Output the (x, y) coordinate of the center of the cell containing the given text.  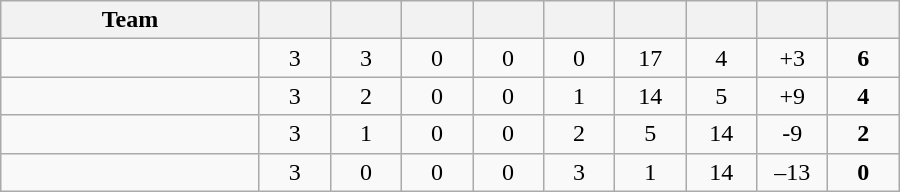
6 (864, 58)
-9 (792, 134)
+9 (792, 96)
Team (130, 20)
–13 (792, 172)
+3 (792, 58)
17 (650, 58)
